Identify which cell holds the provided text, then report its [x, y] central coordinate. 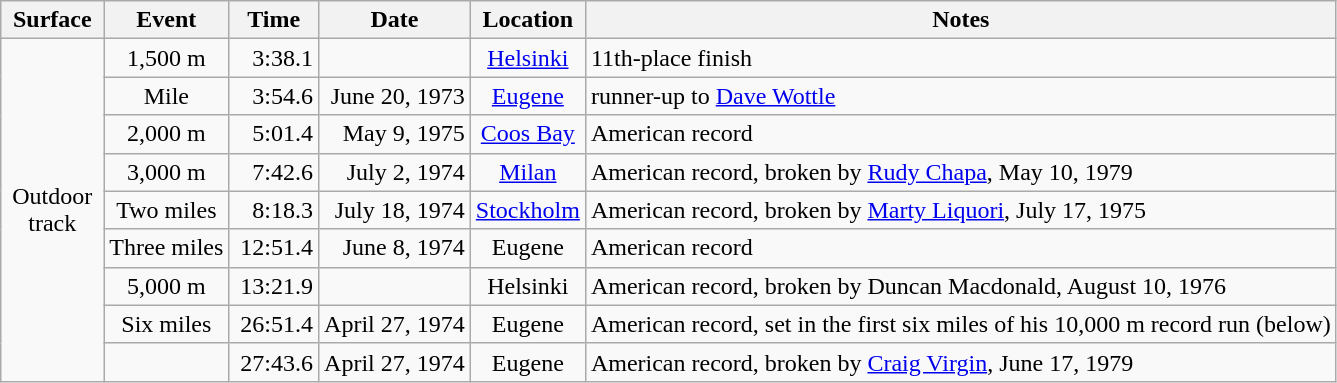
Notes [960, 20]
American record, broken by Rudy Chapa, May 10, 1979 [960, 172]
Stockholm [528, 210]
27:43.6 [274, 362]
12:51.4 [274, 248]
5:01.4 [274, 134]
June 20, 1973 [395, 96]
5,000 m [166, 286]
11th-place finish [960, 58]
July 2, 1974 [395, 172]
American record, broken by Marty Liquori, July 17, 1975 [960, 210]
American record, set in the first six miles of his 10,000 m record run (below) [960, 324]
Three miles [166, 248]
26:51.4 [274, 324]
8:18.3 [274, 210]
3:54.6 [274, 96]
runner-up to Dave Wottle [960, 96]
Surface [52, 20]
3:38.1 [274, 58]
13:21.9 [274, 286]
Location [528, 20]
Two miles [166, 210]
2,000 m [166, 134]
Six miles [166, 324]
American record, broken by Craig Virgin, June 17, 1979 [960, 362]
Event [166, 20]
3,000 m [166, 172]
June 8, 1974 [395, 248]
Coos Bay [528, 134]
Outdoor track [52, 210]
Date [395, 20]
May 9, 1975 [395, 134]
Mile [166, 96]
Milan [528, 172]
7:42.6 [274, 172]
1,500 m [166, 58]
Time [274, 20]
American record, broken by Duncan Macdonald, August 10, 1976 [960, 286]
July 18, 1974 [395, 210]
